Return the [X, Y] coordinate for the center point of the cell that contains the specified text.  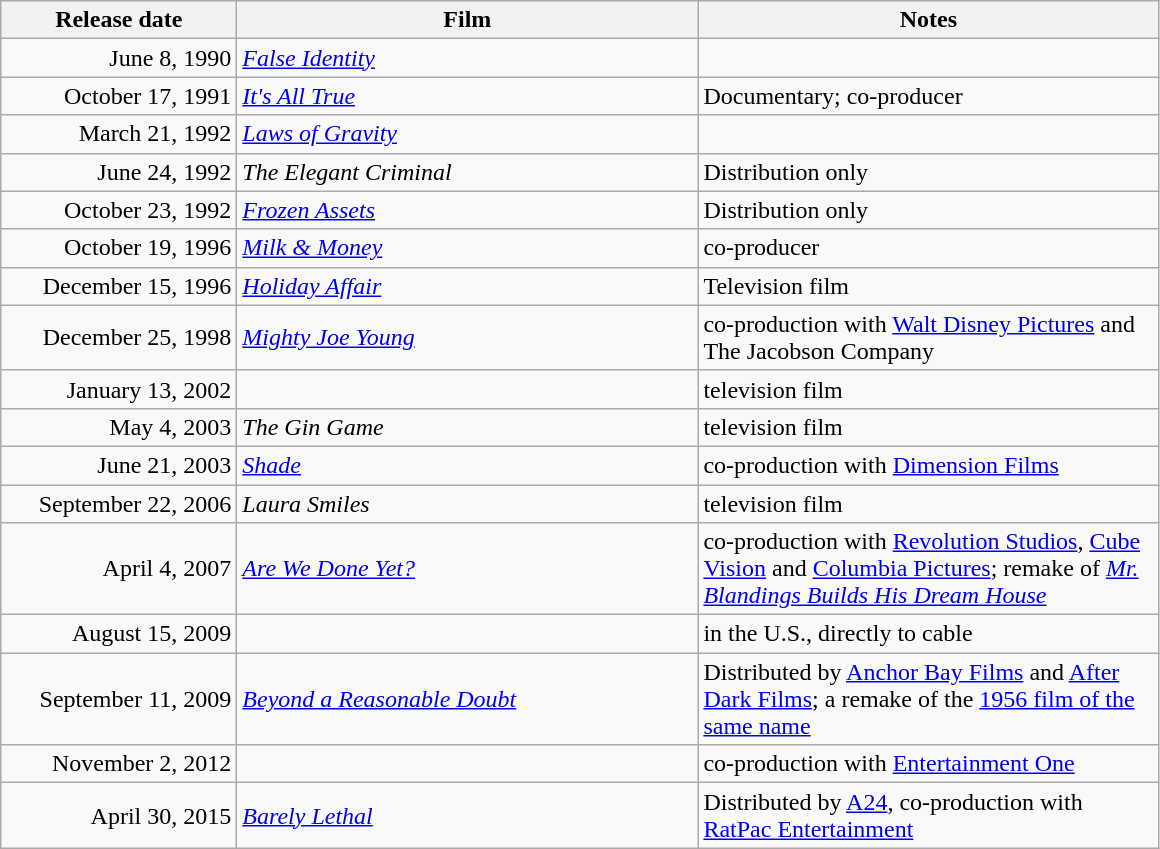
Holiday Affair [468, 286]
The Elegant Criminal [468, 172]
January 13, 2002 [119, 389]
The Gin Game [468, 427]
April 4, 2007 [119, 569]
Beyond a Reasonable Doubt [468, 699]
October 23, 1992 [119, 210]
March 21, 1992 [119, 134]
Release date [119, 20]
Notes [928, 20]
Frozen Assets [468, 210]
Film [468, 20]
It's All True [468, 96]
Barely Lethal [468, 816]
May 4, 2003 [119, 427]
June 21, 2003 [119, 465]
December 25, 1998 [119, 338]
September 11, 2009 [119, 699]
Laura Smiles [468, 503]
August 15, 2009 [119, 634]
co-producer [928, 248]
co-production with Entertainment One [928, 764]
in the U.S., directly to cable [928, 634]
Shade [468, 465]
October 17, 1991 [119, 96]
December 15, 1996 [119, 286]
June 24, 1992 [119, 172]
November 2, 2012 [119, 764]
October 19, 1996 [119, 248]
Milk & Money [468, 248]
Distributed by Anchor Bay Films and After Dark Films; a remake of the 1956 film of the same name [928, 699]
co-production with Walt Disney Pictures and The Jacobson Company [928, 338]
False Identity [468, 58]
Distributed by A24, co-production with RatPac Entertainment [928, 816]
September 22, 2006 [119, 503]
Are We Done Yet? [468, 569]
Mighty Joe Young [468, 338]
Documentary; co-producer [928, 96]
co-production with Revolution Studios, Cube Vision and Columbia Pictures; remake of Mr. Blandings Builds His Dream House [928, 569]
June 8, 1990 [119, 58]
Laws of Gravity [468, 134]
co-production with Dimension Films [928, 465]
April 30, 2015 [119, 816]
Television film [928, 286]
